Return the (X, Y) coordinate for the center point of the cell that contains the specified text.  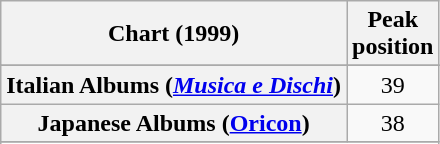
Italian Albums (Musica e Dischi) (174, 85)
Peakposition (393, 34)
38 (393, 123)
39 (393, 85)
Chart (1999) (174, 34)
Japanese Albums (Oricon) (174, 123)
